From the cell containing the given text, extract its center point as [X, Y] coordinate. 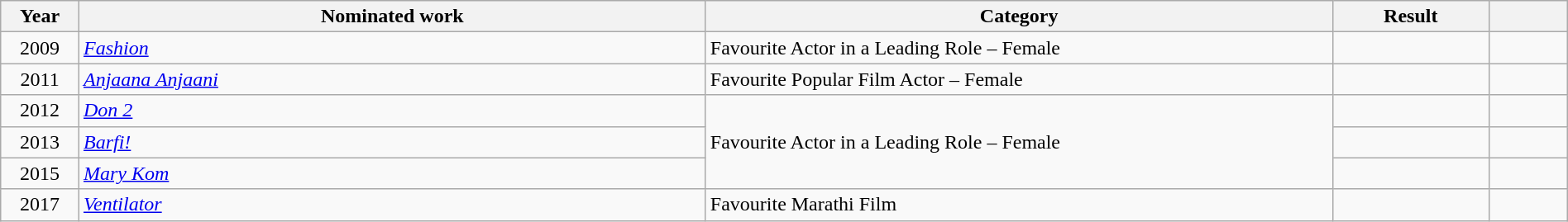
Nominated work [392, 17]
Favourite Popular Film Actor – Female [1019, 79]
Result [1411, 17]
2012 [40, 111]
Anjaana Anjaani [392, 79]
Ventilator [392, 205]
Don 2 [392, 111]
2013 [40, 142]
2017 [40, 205]
Favourite Marathi Film [1019, 205]
Mary Kom [392, 173]
Barfi! [392, 142]
Fashion [392, 48]
Category [1019, 17]
2015 [40, 173]
2011 [40, 79]
Year [40, 17]
2009 [40, 48]
